Find where the given text appears and provide that cell's center as [x, y] coordinate. 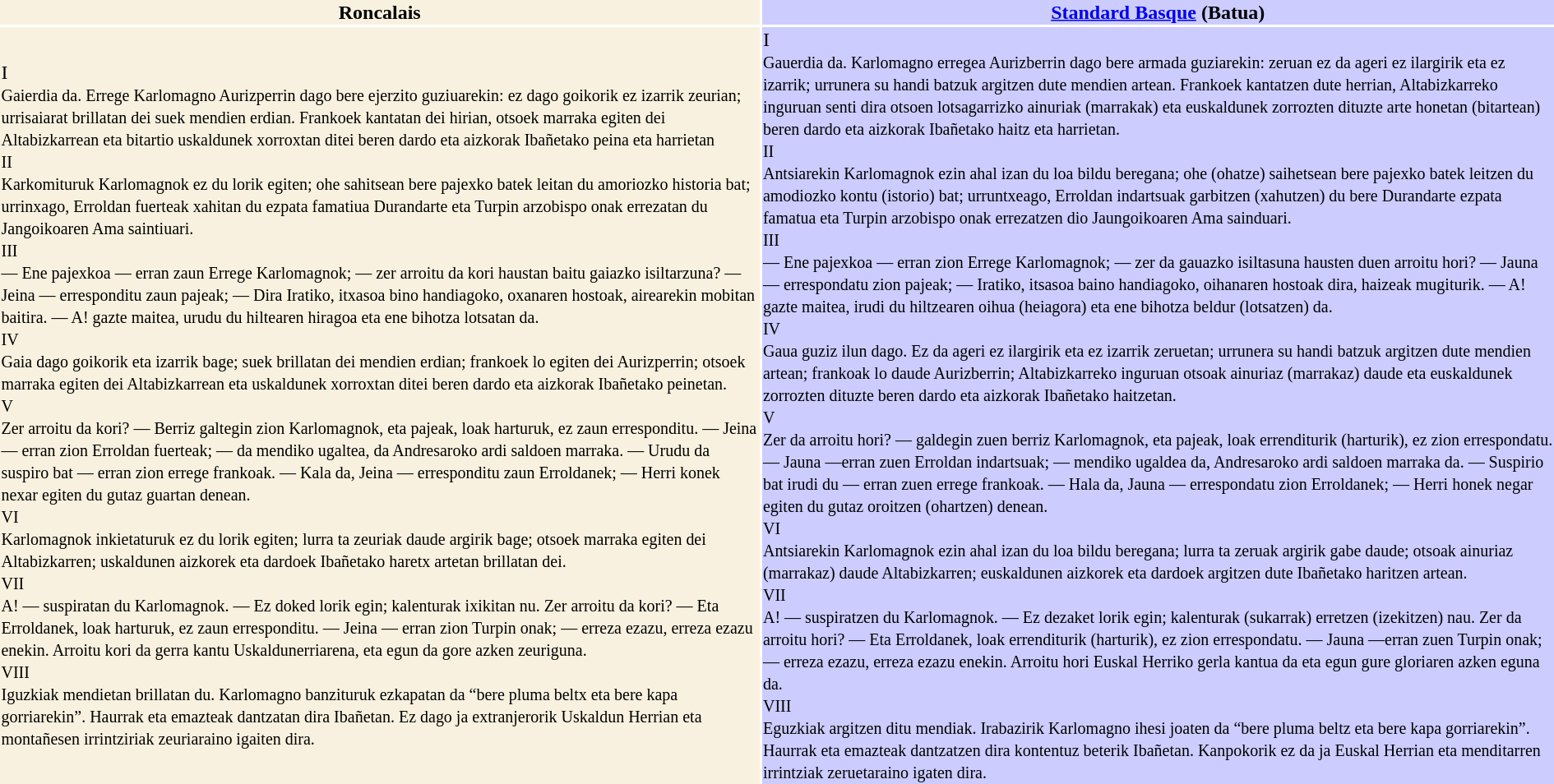
Roncalais [380, 12]
Standard Basque (Batua) [1158, 12]
